Search for the cell housing the specified text and yield its [X, Y] center coordinate. 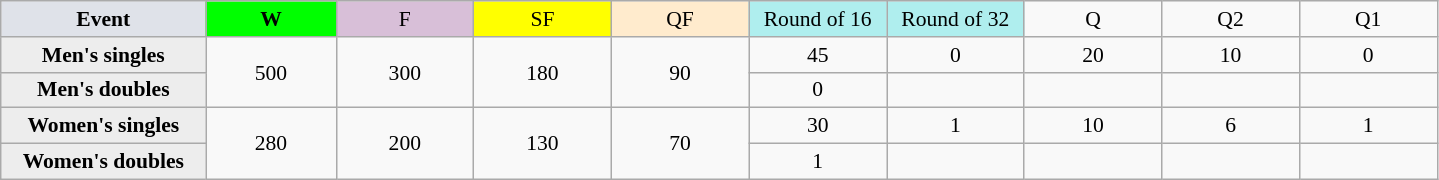
300 [405, 72]
130 [543, 144]
180 [543, 72]
QF [680, 19]
Q2 [1231, 19]
Women's doubles [104, 162]
30 [818, 126]
45 [818, 55]
Q1 [1368, 19]
500 [271, 72]
Round of 16 [818, 19]
Women's singles [104, 126]
Men's doubles [104, 90]
6 [1231, 126]
20 [1093, 55]
F [405, 19]
Men's singles [104, 55]
280 [271, 144]
Event [104, 19]
90 [680, 72]
W [271, 19]
200 [405, 144]
SF [543, 19]
Q [1093, 19]
Round of 32 [955, 19]
70 [680, 144]
